Extract the (X, Y) coordinate from the center of the cell holding the provided text.  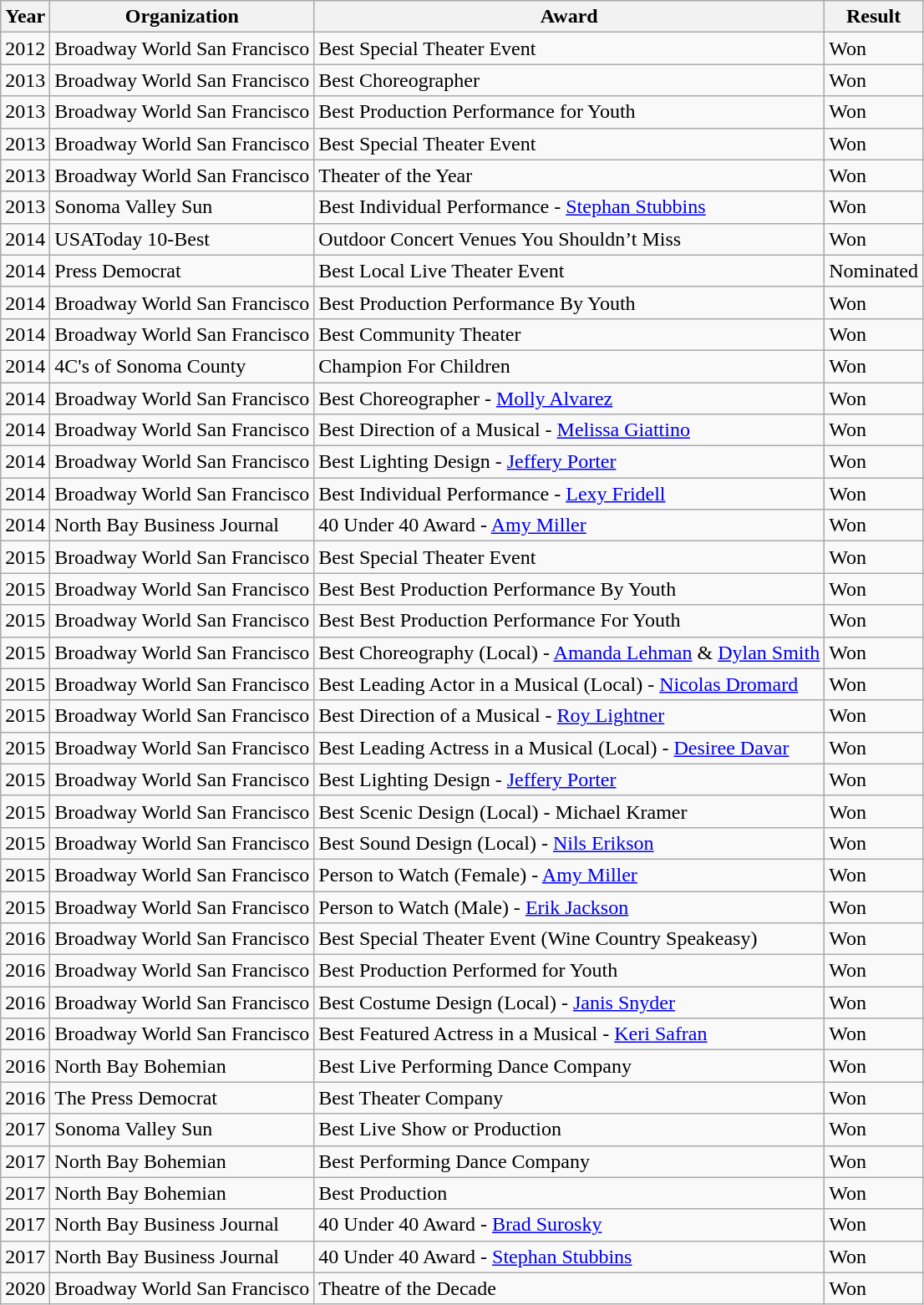
2012 (25, 48)
40 Under 40 Award - Brad Surosky (570, 1225)
Best Scenic Design (Local) - Michael Kramer (570, 811)
Year (25, 17)
Best Special Theater Event (Wine Country Speakeasy) (570, 939)
40 Under 40 Award - Amy Miller (570, 526)
Person to Watch (Female) - Amy Miller (570, 875)
Result (874, 17)
Best Production Performed for Youth (570, 971)
Person to Watch (Male) - Erik Jackson (570, 906)
Best Production Performance for Youth (570, 112)
40 Under 40 Award - Stephan Stubbins (570, 1257)
Best Sound Design (Local) - Nils Erikson (570, 843)
Best Costume Design (Local) - Janis Snyder (570, 1003)
Theater of the Year (570, 175)
Champion For Children (570, 366)
Best Best Production Performance For Youth (570, 621)
Best Direction of a Musical - Melissa Giattino (570, 430)
Best Choreographer - Molly Alvarez (570, 399)
Best Best Production Performance By Youth (570, 589)
4C's of Sonoma County (182, 366)
Best Leading Actor in a Musical (Local) - Nicolas Dromard (570, 684)
Outdoor Concert Venues You Shouldn’t Miss (570, 239)
The Press Democrat (182, 1098)
Best Individual Performance - Stephan Stubbins (570, 207)
Best Individual Performance - Lexy Fridell (570, 494)
Award (570, 17)
Theatre of the Decade (570, 1288)
Best Performing Dance Company (570, 1161)
Organization (182, 17)
Best Production Performance By Youth (570, 302)
Best Live Performing Dance Company (570, 1066)
Best Leading Actress in a Musical (Local) - Desiree Davar (570, 748)
Best Direction of a Musical - Roy Lightner (570, 716)
USAToday 10-Best (182, 239)
Best Choreography (Local) - Amanda Lehman & Dylan Smith (570, 652)
Nominated (874, 271)
Best Choreographer (570, 80)
2020 (25, 1288)
Best Theater Company (570, 1098)
Best Production (570, 1193)
Best Local Live Theater Event (570, 271)
Best Featured Actress in a Musical - Keri Safran (570, 1034)
Best Community Theater (570, 334)
Press Democrat (182, 271)
Best Live Show or Production (570, 1130)
